Capture the cell that displays the provided text and extract its (x, y) central coordinate. 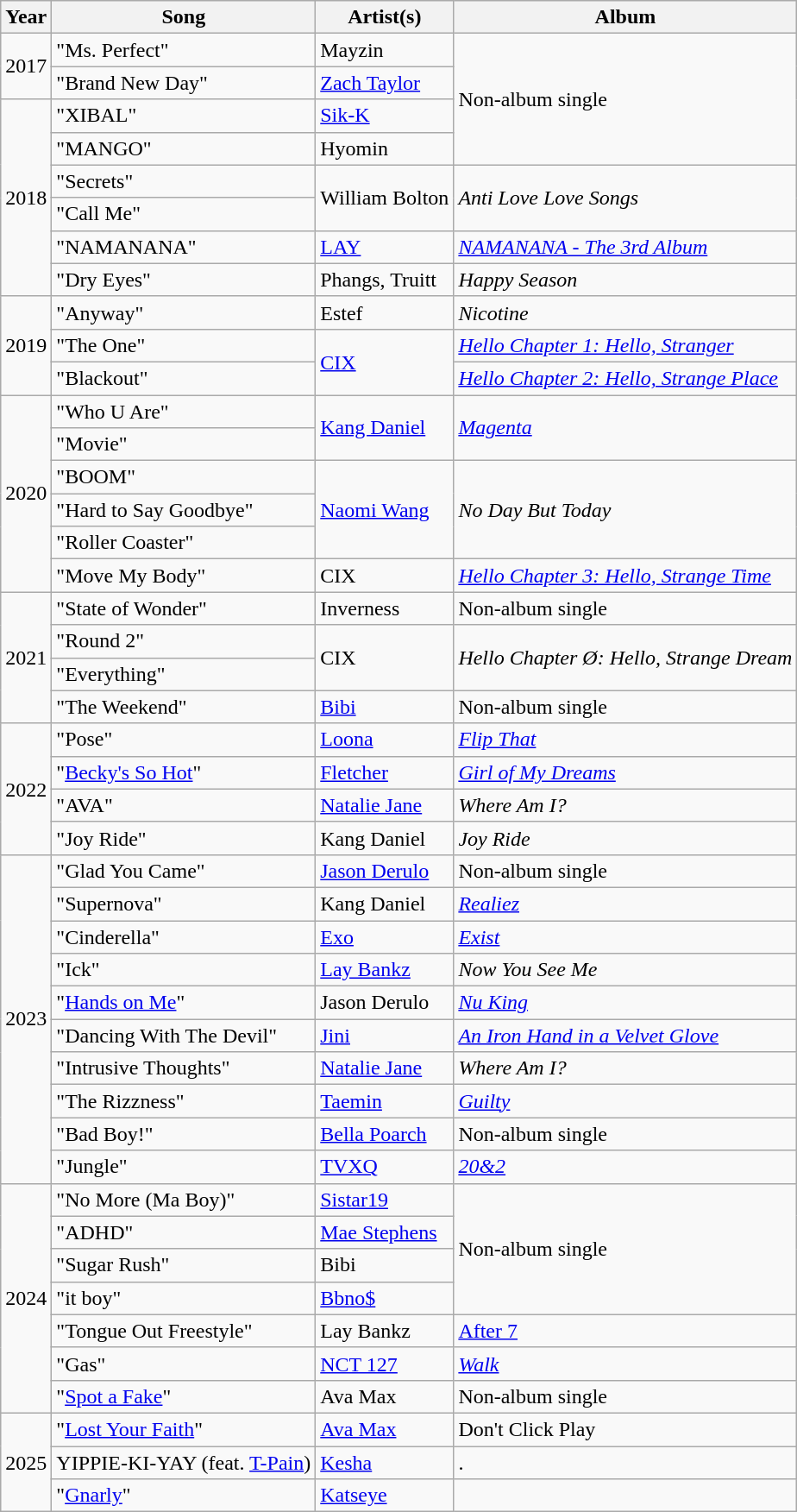
Naomi Wang (385, 510)
"Brand New Day" (184, 83)
"Tongue Out Freestyle" (184, 1331)
"XIBAL" (184, 116)
Kesha (385, 1463)
"Jungle" (184, 1167)
2019 (26, 345)
"AVA" (184, 805)
Happy Season (625, 280)
Taemin (385, 1101)
Don't Click Play (625, 1429)
After 7 (625, 1331)
Flip That (625, 740)
Song (184, 17)
NAMANANA - The 3rd Album (625, 247)
Anti Love Love Songs (625, 198)
Bella Poarch (385, 1134)
"Secrets" (184, 181)
"Ick" (184, 970)
Inverness (385, 608)
"Movie" (184, 444)
"Call Me" (184, 214)
"Hard to Say Goodbye" (184, 510)
"The Rizzness" (184, 1101)
Zach Taylor (385, 83)
Bbno$ (385, 1298)
"Move My Body" (184, 576)
Walk (625, 1364)
Phangs, Truitt (385, 280)
"Spot a Fake" (184, 1396)
"it boy" (184, 1298)
"Anyway" (184, 312)
Hello Chapter 2: Hello, Strange Place (625, 378)
"Cinderella" (184, 936)
Katseye (385, 1496)
"Intrusive Thoughts" (184, 1068)
2023 (26, 1018)
2017 (26, 66)
"Glad You Came" (184, 871)
TVXQ (385, 1167)
"State of Wonder" (184, 608)
Joy Ride (625, 838)
"Bad Boy!" (184, 1134)
Fletcher (385, 772)
"Gas" (184, 1364)
2018 (26, 198)
LAY (385, 247)
Sik-K (385, 116)
Estef (385, 312)
Artist(s) (385, 17)
Year (26, 17)
"BOOM" (184, 477)
. (625, 1463)
"Becky's So Hot" (184, 772)
"Ms. Perfect" (184, 50)
William Bolton (385, 198)
Now You See Me (625, 970)
Album (625, 17)
Nicotine (625, 312)
"The Weekend" (184, 707)
Guilty (625, 1101)
"Dancing With The Devil" (184, 1036)
Exo (385, 936)
No Day But Today (625, 510)
Nu King (625, 1003)
Hello Chapter Ø: Hello, Strange Dream (625, 658)
"MANGO" (184, 148)
2021 (26, 658)
Hello Chapter 3: Hello, Strange Time (625, 576)
"Gnarly" (184, 1496)
2024 (26, 1298)
"Lost Your Faith" (184, 1429)
Exist (625, 936)
Magenta (625, 428)
Realiez (625, 904)
Jini (385, 1036)
20&2 (625, 1167)
"The One" (184, 345)
2025 (26, 1462)
"NAMANANA" (184, 247)
"Joy Ride" (184, 838)
"Pose" (184, 740)
"ADHD" (184, 1232)
2020 (26, 494)
NCT 127 (385, 1364)
2022 (26, 789)
"Everything" (184, 674)
"No More (Ma Boy)" (184, 1200)
YIPPIE-KI-YAY (feat. T-Pain) (184, 1463)
"Supernova" (184, 904)
Girl of My Dreams (625, 772)
"Round 2" (184, 641)
"Who U Are" (184, 412)
Hyomin (385, 148)
Mae Stephens (385, 1232)
"Hands on Me" (184, 1003)
"Dry Eyes" (184, 280)
"Roller Coaster" (184, 543)
"Sugar Rush" (184, 1265)
Sistar19 (385, 1200)
An Iron Hand in a Velvet Glove (625, 1036)
Hello Chapter 1: Hello, Stranger (625, 345)
"Blackout" (184, 378)
Loona (385, 740)
Mayzin (385, 50)
